Capture the cell that displays the provided text and extract its [x, y] central coordinate. 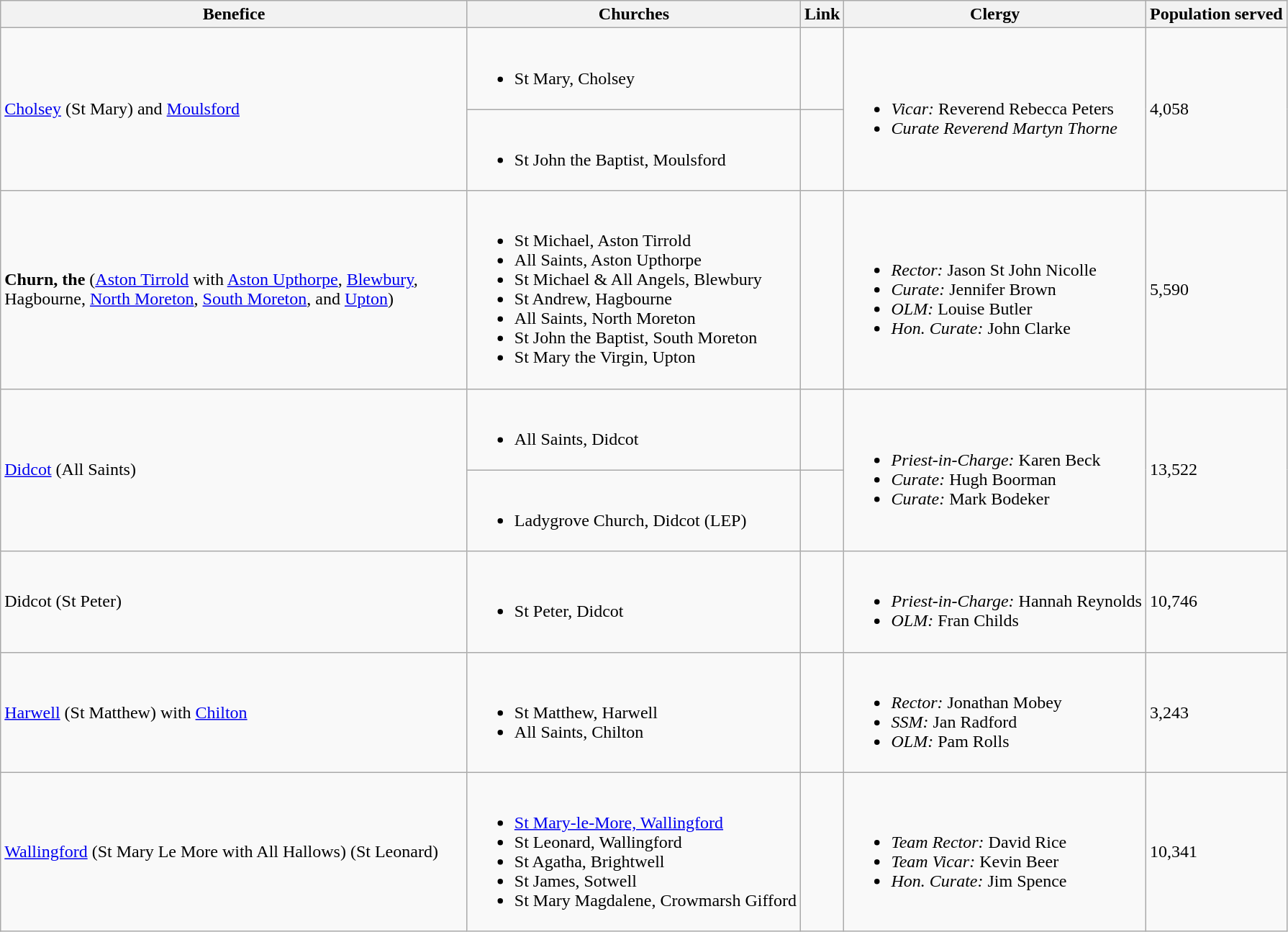
Priest-in-Charge: Karen BeckCurate: Hugh BoormanCurate: Mark Bodeker [994, 470]
4,058 [1216, 109]
Rector: Jason St John NicolleCurate: Jennifer BrownOLM: Louise ButlerHon. Curate: John Clarke [994, 289]
St Mary, Cholsey [633, 69]
Churches [633, 14]
Population served [1216, 14]
Didcot (St Peter) [235, 602]
Rector: Jonathan MobeySSM: Jan RadfordOLM: Pam Rolls [994, 712]
St Mary-le-More, Wallingford St Leonard, Wallingford St Agatha, BrightwellSt James, SotwellSt Mary Magdalene, Crowmarsh Gifford [633, 852]
10,341 [1216, 852]
Cholsey (St Mary) and Moulsford [235, 109]
10,746 [1216, 602]
St Matthew, HarwellAll Saints, Chilton [633, 712]
13,522 [1216, 470]
Link [822, 14]
Team Rector: David RiceTeam Vicar: Kevin BeerHon. Curate: Jim Spence [994, 852]
St Peter, Didcot [633, 602]
3,243 [1216, 712]
All Saints, Didcot [633, 429]
St John the Baptist, Moulsford [633, 150]
5,590 [1216, 289]
Didcot (All Saints) [235, 470]
Wallingford (St Mary Le More with All Hallows) (St Leonard) [235, 852]
Ladygrove Church, Didcot (LEP) [633, 511]
Priest-in-Charge: Hannah ReynoldsOLM: Fran Childs [994, 602]
Clergy [994, 14]
Churn, the (Aston Tirrold with Aston Upthorpe, Blewbury, Hagbourne, North Moreton, South Moreton, and Upton) [235, 289]
Benefice [235, 14]
Vicar: Reverend Rebecca PetersCurate Reverend Martyn Thorne [994, 109]
Harwell (St Matthew) with Chilton [235, 712]
